Find where the given text appears and provide that cell's center as (x, y) coordinate. 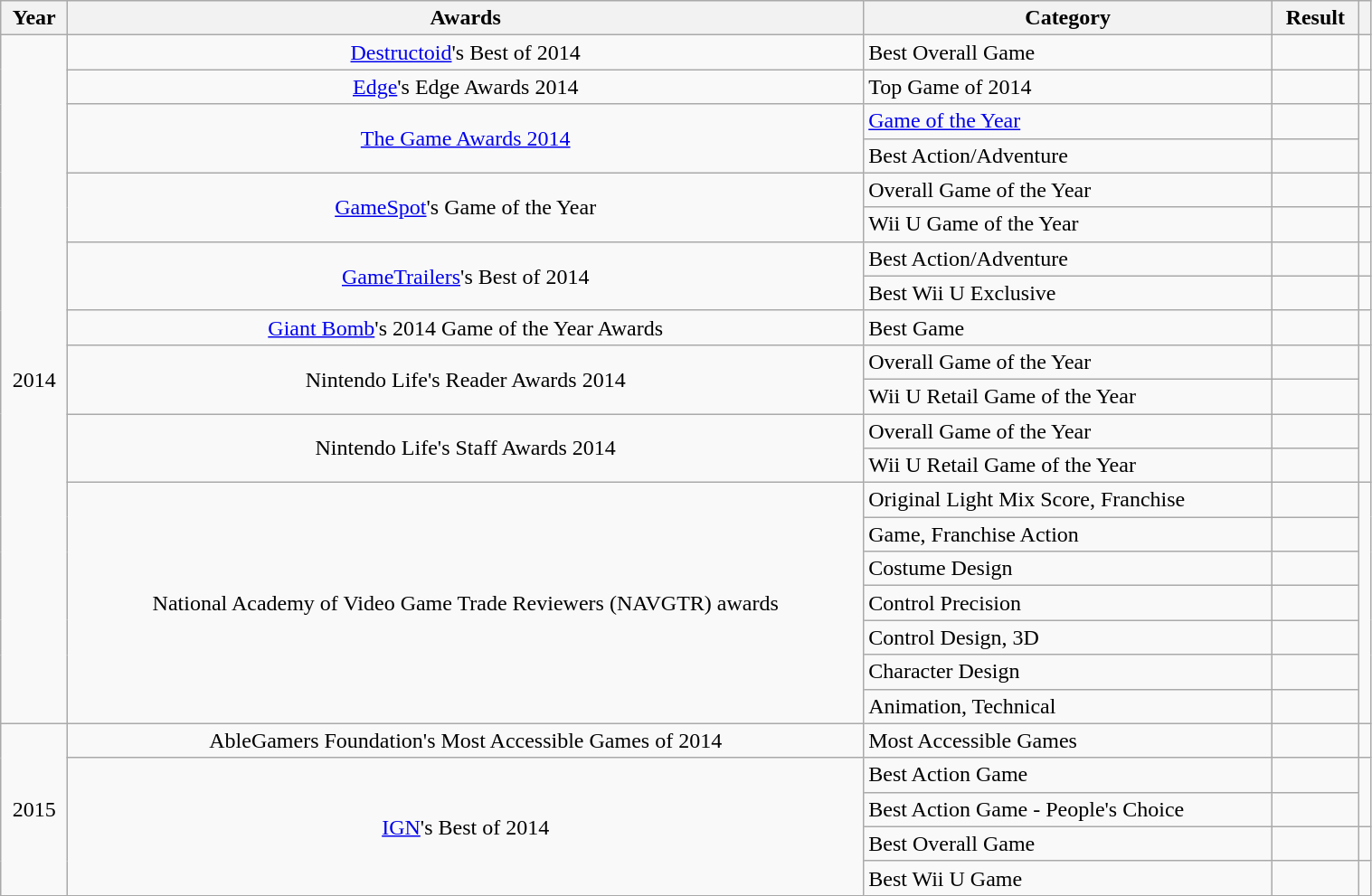
Destructoid's Best of 2014 (466, 52)
Nintendo Life's Reader Awards 2014 (466, 379)
Original Light Mix Score, Franchise (1068, 500)
Best Wii U Exclusive (1068, 293)
Costume Design (1068, 569)
2015 (34, 809)
Best Wii U Game (1068, 878)
Control Design, 3D (1068, 637)
Control Precision (1068, 603)
Game of the Year (1068, 121)
Best Action Game (1068, 775)
Category (1068, 18)
GameSpot's Game of the Year (466, 207)
Year (34, 18)
IGN's Best of 2014 (466, 826)
Top Game of 2014 (1068, 87)
Result (1316, 18)
National Academy of Video Game Trade Reviewers (NAVGTR) awards (466, 603)
Game, Franchise Action (1068, 534)
Character Design (1068, 672)
Best Action Game - People's Choice (1068, 809)
AbleGamers Foundation's Most Accessible Games of 2014 (466, 740)
Wii U Game of the Year (1068, 224)
Awards (466, 18)
Giant Bomb's 2014 Game of the Year Awards (466, 327)
2014 (34, 380)
Edge's Edge Awards 2014 (466, 87)
Animation, Technical (1068, 706)
Nintendo Life's Staff Awards 2014 (466, 448)
Best Game (1068, 327)
Most Accessible Games (1068, 740)
The Game Awards 2014 (466, 138)
GameTrailers's Best of 2014 (466, 276)
